Identify which cell holds the provided text, then report its (x, y) central coordinate. 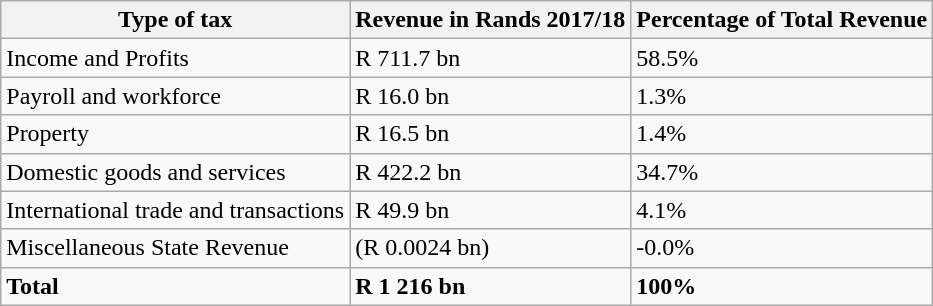
58.5% (782, 58)
1.3% (782, 96)
Revenue in Rands 2017/18 (490, 20)
Property (176, 134)
R 711.7 bn (490, 58)
-0.0% (782, 248)
(R 0.0024 bn) (490, 248)
Miscellaneous State Revenue (176, 248)
34.7% (782, 172)
Percentage of Total Revenue (782, 20)
R 1 216 bn (490, 286)
R 422.2 bn (490, 172)
R 16.0 bn (490, 96)
International trade and transactions (176, 210)
1.4% (782, 134)
R 16.5 bn (490, 134)
4.1% (782, 210)
Type of tax (176, 20)
Total (176, 286)
Payroll and workforce (176, 96)
R 49.9 bn (490, 210)
Income and Profits (176, 58)
Domestic goods and services (176, 172)
100% (782, 286)
